Determine the (x, y) coordinate at the center of the cell enclosing the given text.  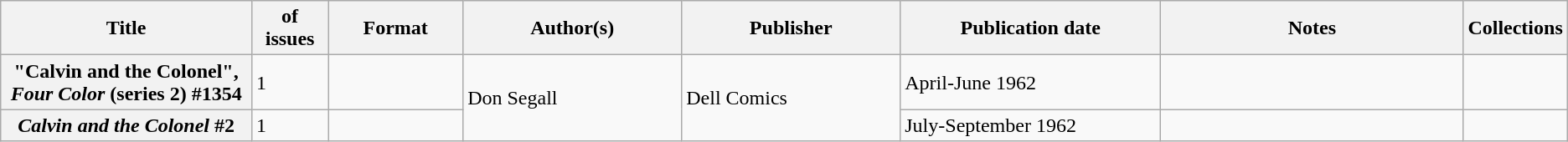
Format (395, 28)
Notes (1312, 28)
Publication date (1030, 28)
April-June 1962 (1030, 82)
Title (126, 28)
Publisher (791, 28)
"Calvin and the Colonel", Four Color (series 2) #1354 (126, 82)
Don Segall (573, 99)
Collections (1515, 28)
Author(s) (573, 28)
Dell Comics (791, 99)
of issues (290, 28)
July-September 1962 (1030, 125)
Calvin and the Colonel #2 (126, 125)
